For the text-containing cell, return its midpoint in (X, Y) coordinate format. 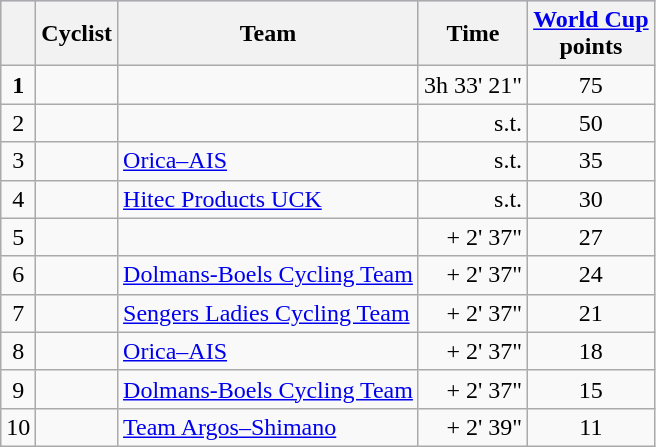
Cyclist (77, 34)
+ 2' 39" (472, 427)
11 (591, 427)
27 (591, 237)
24 (591, 275)
6 (18, 275)
30 (591, 199)
5 (18, 237)
21 (591, 313)
4 (18, 199)
1 (18, 85)
Hitec Products UCK (268, 199)
Time (472, 34)
35 (591, 161)
3h 33' 21" (472, 85)
10 (18, 427)
World Cuppoints (591, 34)
18 (591, 351)
15 (591, 389)
7 (18, 313)
Team (268, 34)
9 (18, 389)
75 (591, 85)
Sengers Ladies Cycling Team (268, 313)
Team Argos–Shimano (268, 427)
8 (18, 351)
2 (18, 123)
3 (18, 161)
50 (591, 123)
